Pinpoint the cell where the given text exists, returning its [X, Y] midpoint coordinate. 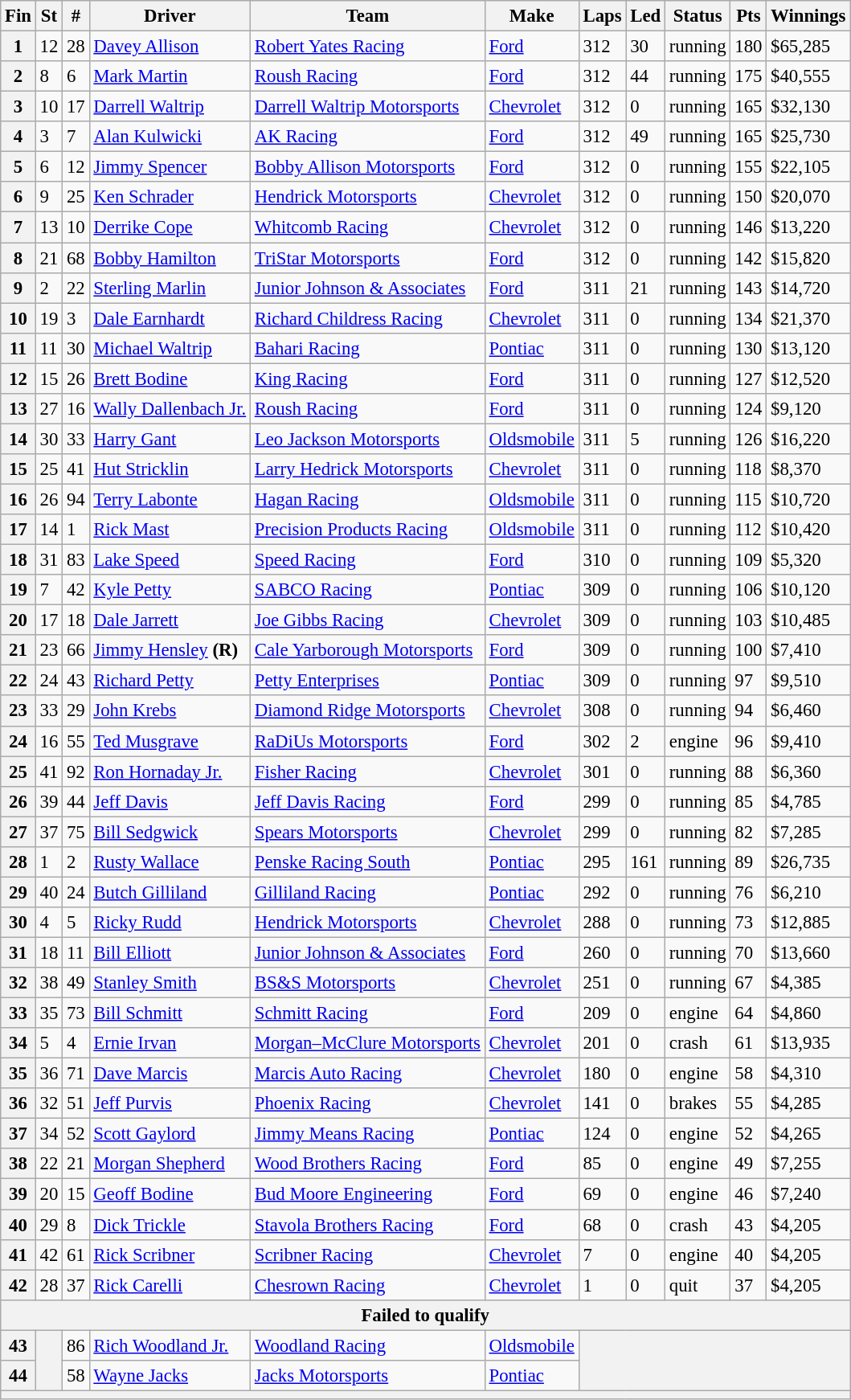
Jeff Davis Racing [367, 801]
$6,460 [808, 711]
83 [76, 560]
$16,220 [808, 439]
Schmitt Racing [367, 1013]
67 [749, 983]
89 [749, 862]
Cale Yarborough Motorsports [367, 650]
Petty Enterprises [367, 681]
$13,120 [808, 348]
Dave Marcis [170, 1074]
Hagan Racing [367, 499]
$9,410 [808, 741]
Butch Gilliland [170, 892]
Diamond Ridge Motorsports [367, 711]
103 [749, 620]
Pts [749, 16]
310 [603, 560]
AK Racing [367, 137]
quit [698, 1285]
292 [603, 892]
Fin [18, 16]
Jimmy Means Racing [367, 1134]
$6,210 [808, 892]
Jimmy Spencer [170, 167]
St [48, 16]
$26,735 [808, 862]
$10,720 [808, 499]
251 [603, 983]
John Krebs [170, 711]
143 [749, 288]
Penske Racing South [367, 862]
Bill Schmitt [170, 1013]
$12,885 [808, 923]
Lake Speed [170, 560]
$4,310 [808, 1074]
82 [749, 832]
209 [603, 1013]
Wally Dallenbach Jr. [170, 409]
Speed Racing [367, 560]
Bobby Allison Motorsports [367, 167]
Ron Hornaday Jr. [170, 772]
Alan Kulwicki [170, 137]
$14,720 [808, 288]
302 [603, 741]
109 [749, 560]
106 [749, 590]
RaDiUs Motorsports [367, 741]
92 [76, 772]
$7,255 [808, 1165]
$7,240 [808, 1194]
Rick Carelli [170, 1285]
96 [749, 741]
Led [646, 16]
134 [749, 318]
$8,370 [808, 469]
Scott Gaylord [170, 1134]
Leo Jackson Motorsports [367, 439]
Bud Moore Engineering [367, 1194]
King Racing [367, 379]
Jeff Davis [170, 801]
201 [603, 1043]
$40,555 [808, 76]
Dale Jarrett [170, 620]
64 [749, 1013]
Geoff Bodine [170, 1194]
295 [603, 862]
Fisher Racing [367, 772]
Richard Childress Racing [367, 318]
100 [749, 650]
155 [749, 167]
288 [603, 923]
Laps [603, 16]
Woodland Racing [367, 1345]
175 [749, 76]
Sterling Marlin [170, 288]
Bobby Hamilton [170, 258]
Ricky Rudd [170, 923]
Michael Waltrip [170, 348]
Mark Martin [170, 76]
$4,285 [808, 1103]
46 [749, 1194]
Driver [170, 16]
$12,520 [808, 379]
$13,935 [808, 1043]
Jimmy Hensley (R) [170, 650]
$4,385 [808, 983]
Larry Hedrick Motorsports [367, 469]
$20,070 [808, 197]
Team [367, 16]
Wood Brothers Racing [367, 1165]
$15,820 [808, 258]
51 [76, 1103]
$4,860 [808, 1013]
Rick Scribner [170, 1255]
Dale Earnhardt [170, 318]
Terry Labonte [170, 499]
86 [76, 1345]
Morgan Shepherd [170, 1165]
$9,120 [808, 409]
Stavola Brothers Racing [367, 1225]
Make [532, 16]
126 [749, 439]
Marcis Auto Racing [367, 1074]
$6,360 [808, 772]
$13,220 [808, 227]
$7,410 [808, 650]
146 [749, 227]
88 [749, 772]
Davey Allison [170, 47]
Winnings [808, 16]
Rich Woodland Jr. [170, 1345]
Rusty Wallace [170, 862]
$7,285 [808, 832]
118 [749, 469]
$13,660 [808, 952]
# [76, 16]
Precision Products Racing [367, 530]
Harry Gant [170, 439]
112 [749, 530]
Jeff Purvis [170, 1103]
Darrell Waltrip Motorsports [367, 107]
Ken Schrader [170, 197]
Joe Gibbs Racing [367, 620]
130 [749, 348]
Richard Petty [170, 681]
Rick Mast [170, 530]
Morgan–McClure Motorsports [367, 1043]
141 [603, 1103]
Derrike Cope [170, 227]
301 [603, 772]
$4,265 [808, 1134]
Darrell Waltrip [170, 107]
142 [749, 258]
Bill Sedgwick [170, 832]
$10,485 [808, 620]
260 [603, 952]
Bill Elliott [170, 952]
127 [749, 379]
TriStar Motorsports [367, 258]
Whitcomb Racing [367, 227]
70 [749, 952]
Wayne Jacks [170, 1376]
$10,120 [808, 590]
$22,105 [808, 167]
Stanley Smith [170, 983]
75 [76, 832]
$21,370 [808, 318]
66 [76, 650]
97 [749, 681]
Phoenix Racing [367, 1103]
$9,510 [808, 681]
150 [749, 197]
Hut Stricklin [170, 469]
brakes [698, 1103]
Kyle Petty [170, 590]
BS&S Motorsports [367, 983]
$10,420 [808, 530]
Chesrown Racing [367, 1285]
Brett Bodine [170, 379]
71 [76, 1074]
Spears Motorsports [367, 832]
161 [646, 862]
Jacks Motorsports [367, 1376]
$65,285 [808, 47]
$25,730 [808, 137]
Ernie Irvan [170, 1043]
Bahari Racing [367, 348]
Dick Trickle [170, 1225]
SABCO Racing [367, 590]
69 [603, 1194]
Status [698, 16]
Gilliland Racing [367, 892]
115 [749, 499]
76 [749, 892]
Failed to qualify [426, 1315]
$5,320 [808, 560]
Ted Musgrave [170, 741]
Scribner Racing [367, 1255]
308 [603, 711]
$32,130 [808, 107]
$4,785 [808, 801]
Robert Yates Racing [367, 47]
